Determine the [X, Y] coordinate at the center of the cell enclosing the given text.  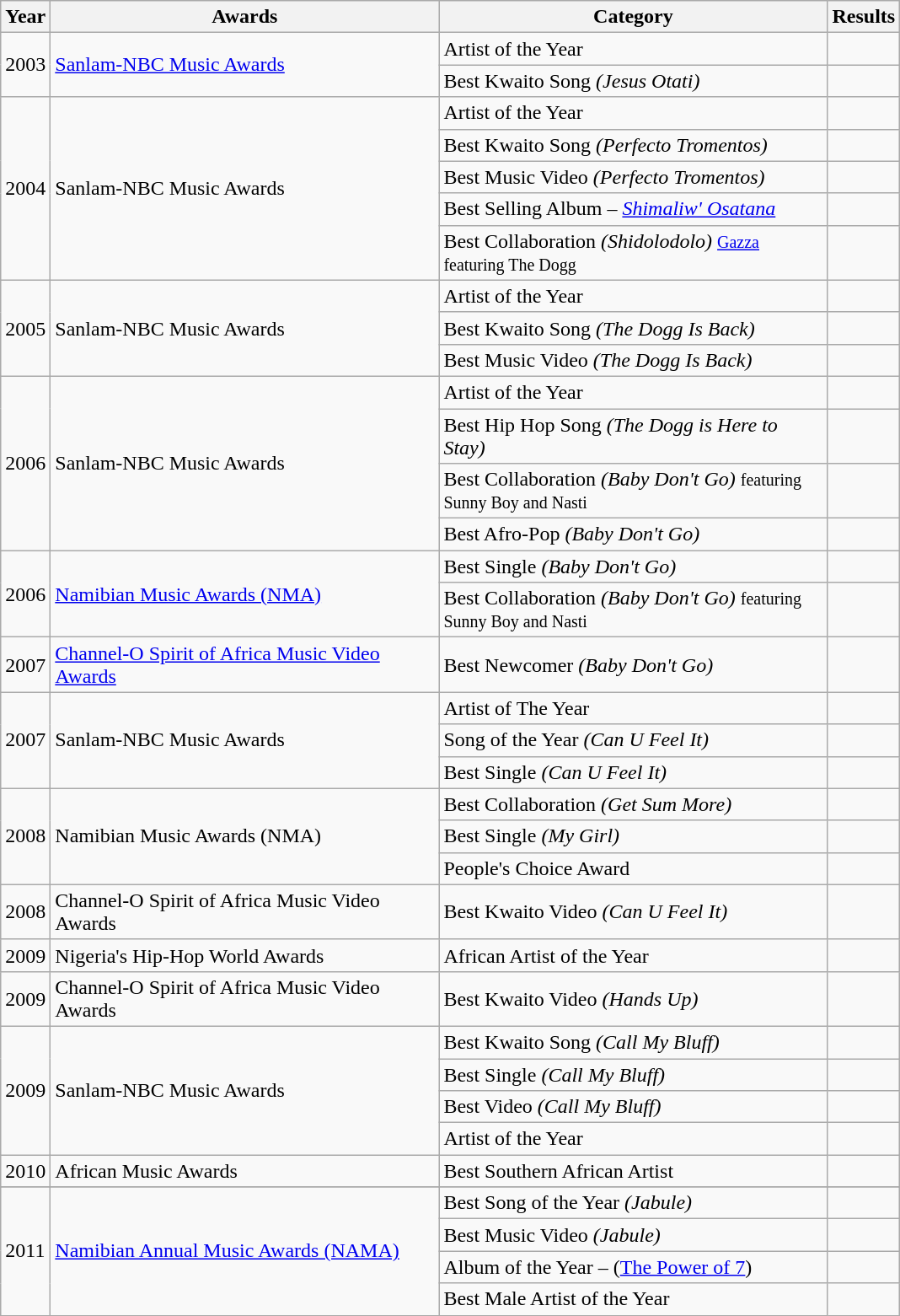
Category [634, 17]
Best Music Video (Perfecto Tromentos) [634, 177]
Album of the Year – (The Power of 7) [634, 1267]
African Artist of the Year [634, 955]
2005 [25, 328]
Year [25, 17]
Best Song of the Year (Jabule) [634, 1203]
African Music Awards [244, 1171]
Best Male Artist of the Year [634, 1299]
Results [864, 17]
Best Kwaito Video (Hands Up) [634, 998]
Best Collaboration (Get Sum More) [634, 804]
Best Hip Hop Song (The Dogg is Here to Stay) [634, 435]
Best Music Video (The Dogg Is Back) [634, 360]
Best Kwaito Song (Call My Bluff) [634, 1042]
Best Southern African Artist [634, 1171]
Best Kwaito Video (Can U Feel It) [634, 912]
Best Newcomer (Baby Don't Go) [634, 664]
Best Collaboration (Shidolodolo) Gazza featuring The Dogg [634, 253]
Best Music Video (Jabule) [634, 1235]
Artist of The Year [634, 708]
Nigeria's Hip-Hop World Awards [244, 955]
2003 [25, 65]
Best Single (Can U Feel It) [634, 772]
People's Choice Award [634, 868]
2004 [25, 189]
Awards [244, 17]
2011 [25, 1251]
Best Kwaito Song (Perfecto Tromentos) [634, 145]
Best Afro-Pop (Baby Don't Go) [634, 534]
Best Selling Album – Shimaliw' Osatana [634, 209]
Best Kwaito Song (The Dogg Is Back) [634, 328]
Namibian Annual Music Awards (NAMA) [244, 1251]
2010 [25, 1171]
Best Single (My Girl) [634, 836]
Best Video (Call My Bluff) [634, 1107]
Best Single (Baby Don't Go) [634, 567]
Song of the Year (Can U Feel It) [634, 740]
Best Single (Call My Bluff) [634, 1075]
Best Kwaito Song (Jesus Otati) [634, 81]
